For the text-containing cell, return its midpoint in (X, Y) coordinate format. 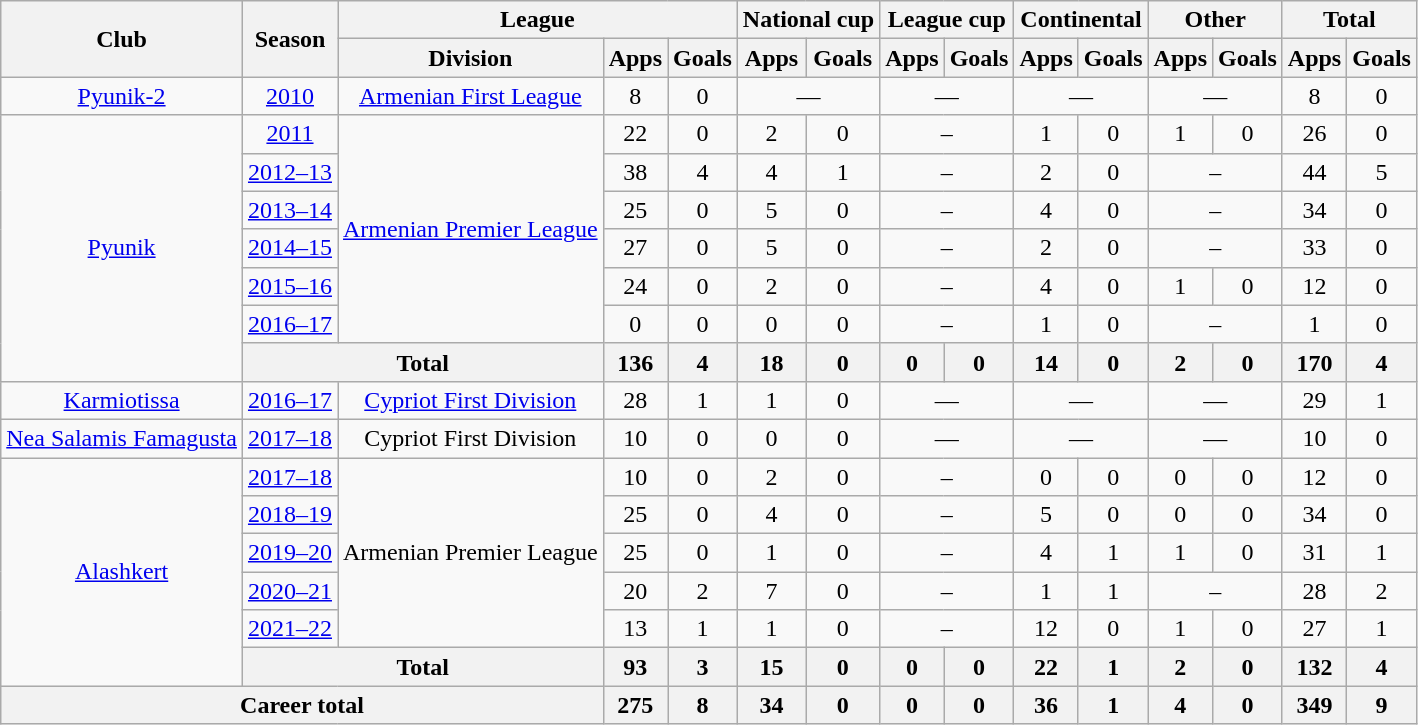
Pyunik (122, 248)
18 (771, 362)
Karmiotissa (122, 400)
36 (1046, 705)
2012–13 (290, 172)
9 (1382, 705)
275 (635, 705)
Division (471, 58)
132 (1314, 667)
National cup (808, 20)
Armenian First League (471, 96)
League (538, 20)
20 (635, 591)
14 (1046, 362)
29 (1314, 400)
Career total (302, 705)
13 (635, 629)
Club (122, 39)
2019–20 (290, 553)
Other (1215, 20)
349 (1314, 705)
33 (1314, 248)
15 (771, 667)
7 (771, 591)
Pyunik-2 (122, 96)
38 (635, 172)
League cup (947, 20)
2021–22 (290, 629)
2011 (290, 134)
Alashkert (122, 572)
2015–16 (290, 286)
Nea Salamis Famagusta (122, 438)
2020–21 (290, 591)
3 (703, 667)
170 (1314, 362)
31 (1314, 553)
Continental (1081, 20)
2018–19 (290, 515)
2014–15 (290, 248)
Season (290, 39)
2010 (290, 96)
26 (1314, 134)
136 (635, 362)
93 (635, 667)
2013–14 (290, 210)
24 (635, 286)
44 (1314, 172)
